Capture the cell that displays the provided text and extract its (X, Y) central coordinate. 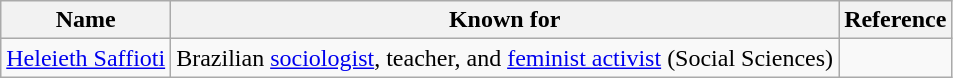
Brazilian sociologist, teacher, and feminist activist (Social Sciences) (505, 58)
Reference (896, 20)
Heleieth Saffioti (86, 58)
Known for (505, 20)
Name (86, 20)
